Extract the (x, y) coordinate from the center of the cell holding the provided text.  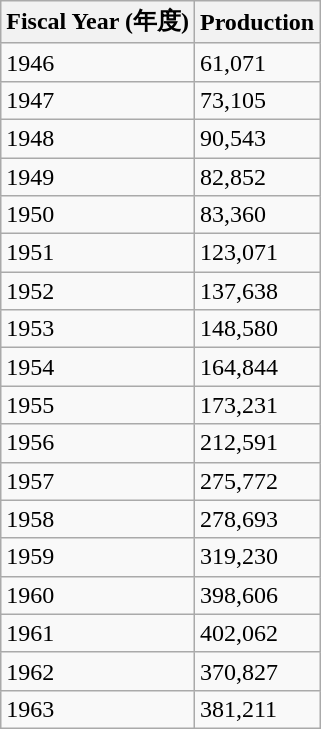
319,230 (256, 557)
370,827 (256, 671)
398,606 (256, 595)
1948 (98, 138)
1951 (98, 253)
1946 (98, 62)
164,844 (256, 367)
1963 (98, 709)
73,105 (256, 100)
1949 (98, 177)
61,071 (256, 62)
278,693 (256, 519)
1950 (98, 215)
1947 (98, 100)
173,231 (256, 405)
1958 (98, 519)
82,852 (256, 177)
Fiscal Year (年度) (98, 22)
1957 (98, 481)
1959 (98, 557)
381,211 (256, 709)
1952 (98, 291)
1954 (98, 367)
275,772 (256, 481)
1962 (98, 671)
1955 (98, 405)
148,580 (256, 329)
90,543 (256, 138)
137,638 (256, 291)
212,591 (256, 443)
1956 (98, 443)
83,360 (256, 215)
402,062 (256, 633)
123,071 (256, 253)
1960 (98, 595)
1961 (98, 633)
1953 (98, 329)
Production (256, 22)
